For the text-containing cell, return its midpoint in (X, Y) coordinate format. 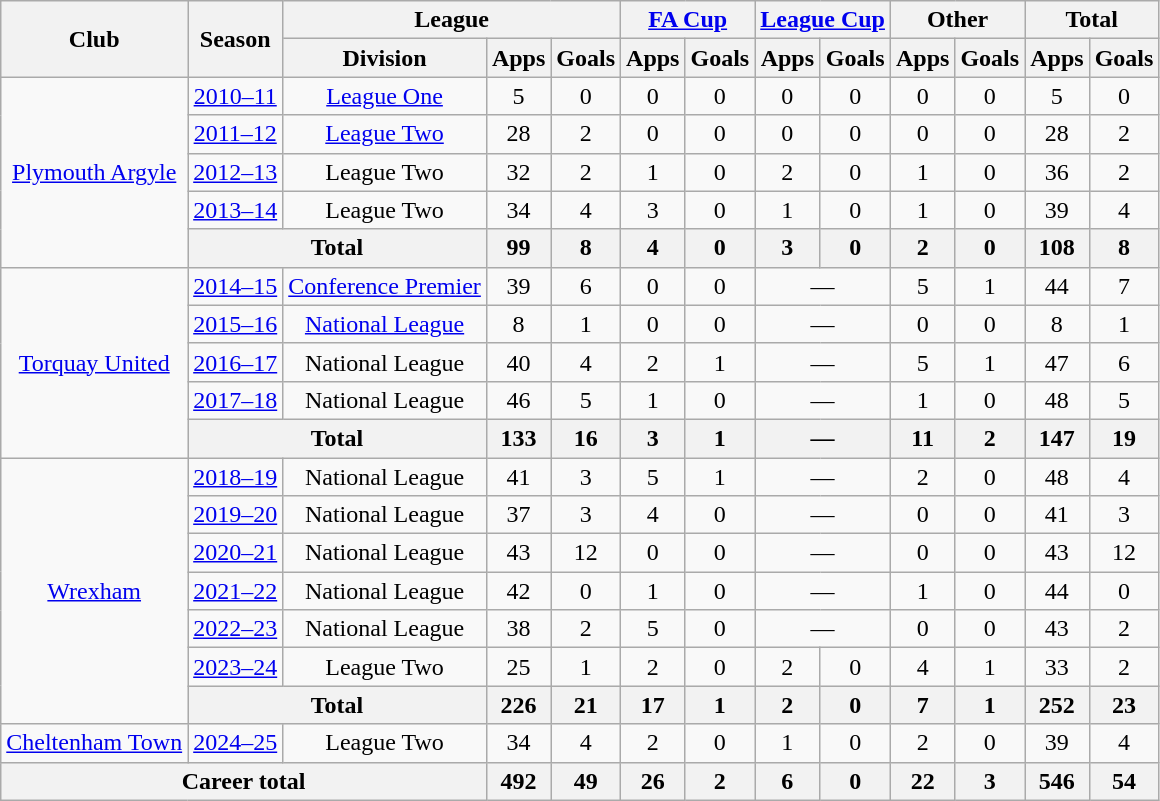
42 (518, 591)
147 (1057, 438)
49 (586, 781)
47 (1057, 362)
FA Cup (688, 20)
Wrexham (94, 591)
2019–20 (236, 515)
23 (1124, 705)
17 (653, 705)
2023–24 (236, 667)
46 (518, 400)
League (452, 20)
2022–23 (236, 629)
2018–19 (236, 477)
16 (586, 438)
2020–21 (236, 553)
38 (518, 629)
33 (1057, 667)
133 (518, 438)
99 (518, 248)
League Cup (823, 20)
Cheltenham Town (94, 743)
2017–18 (236, 400)
2010–11 (236, 96)
108 (1057, 248)
Division (385, 58)
2011–12 (236, 134)
2016–17 (236, 362)
26 (653, 781)
2013–14 (236, 210)
Club (94, 39)
22 (922, 781)
36 (1057, 172)
Plymouth Argyle (94, 172)
40 (518, 362)
2014–15 (236, 286)
League One (385, 96)
32 (518, 172)
226 (518, 705)
54 (1124, 781)
19 (1124, 438)
Career total (244, 781)
252 (1057, 705)
Season (236, 39)
492 (518, 781)
546 (1057, 781)
2024–25 (236, 743)
Torquay United (94, 362)
25 (518, 667)
2012–13 (236, 172)
2021–22 (236, 591)
21 (586, 705)
11 (922, 438)
2015–16 (236, 324)
37 (518, 515)
Conference Premier (385, 286)
Other (957, 20)
